Scan for the cell matching the given text and deliver its [x, y] coordinate at center. 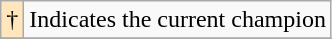
† [12, 20]
Indicates the current champion [178, 20]
